Search for the cell housing the specified text and yield its [x, y] center coordinate. 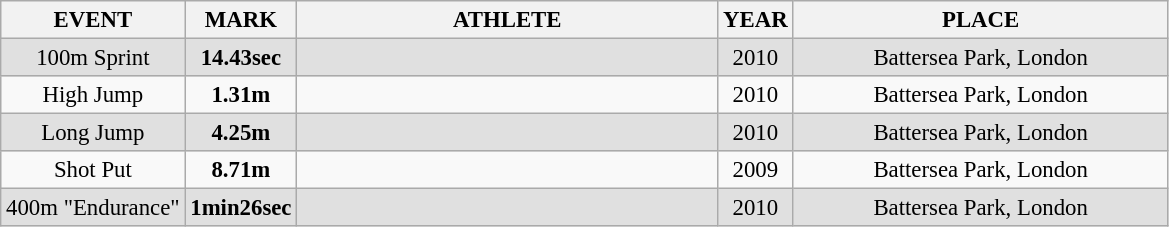
100m Sprint [93, 58]
MARK [241, 20]
PLACE [980, 20]
8.71m [241, 170]
1min26sec [241, 208]
Long Jump [93, 133]
YEAR [756, 20]
High Jump [93, 95]
ATHLETE [508, 20]
1.31m [241, 95]
EVENT [93, 20]
14.43sec [241, 58]
400m "Endurance" [93, 208]
2009 [756, 170]
4.25m [241, 133]
Shot Put [93, 170]
